Pinpoint the cell where the given text exists, returning its [X, Y] midpoint coordinate. 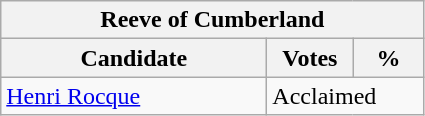
Reeve of Cumberland [212, 20]
Acclaimed [346, 96]
Candidate [134, 58]
Votes [310, 58]
% [388, 58]
Henri Rocque [134, 96]
